For the text-containing cell, return its midpoint in (X, Y) coordinate format. 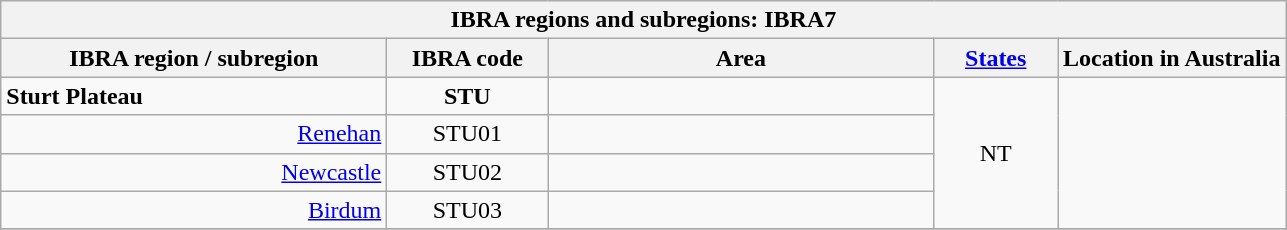
NT (996, 153)
States (996, 58)
STU02 (468, 172)
IBRA code (468, 58)
IBRA region / subregion (194, 58)
STU01 (468, 134)
Birdum (194, 210)
Location in Australia (1172, 58)
Area (741, 58)
Renehan (194, 134)
Newcastle (194, 172)
IBRA regions and subregions: IBRA7 (644, 20)
Sturt Plateau (194, 96)
STU (468, 96)
STU03 (468, 210)
